Provide the (x, y) coordinate of the cell's center where the given text is located.  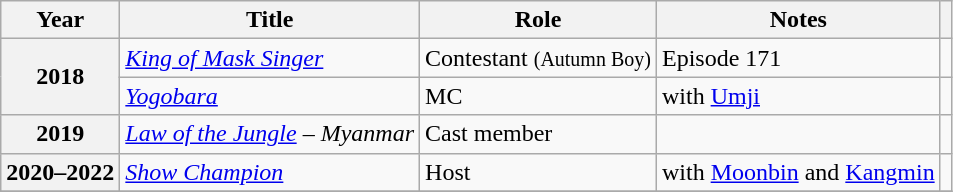
2020–2022 (60, 172)
with Umji (798, 96)
Cast member (538, 134)
Host (538, 172)
Law of the Jungle – Myanmar (270, 134)
2018 (60, 77)
Year (60, 20)
MC (538, 96)
Title (270, 20)
with Moonbin and Kangmin (798, 172)
Notes (798, 20)
Role (538, 20)
Episode 171 (798, 58)
Yogobara (270, 96)
King of Mask Singer (270, 58)
Contestant (Autumn Boy) (538, 58)
Show Champion (270, 172)
2019 (60, 134)
